Determine the (x, y) coordinate at the center of the cell enclosing the given text.  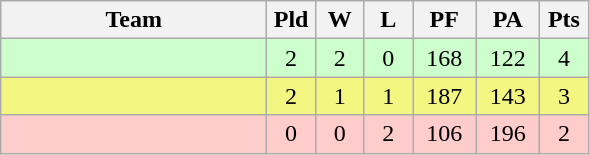
PA (508, 20)
143 (508, 96)
168 (444, 58)
4 (564, 58)
PF (444, 20)
187 (444, 96)
Team (134, 20)
L (388, 20)
106 (444, 134)
Pld (292, 20)
3 (564, 96)
122 (508, 58)
W (340, 20)
Pts (564, 20)
196 (508, 134)
